Return the [x, y] coordinate for the center point of the cell that contains the specified text.  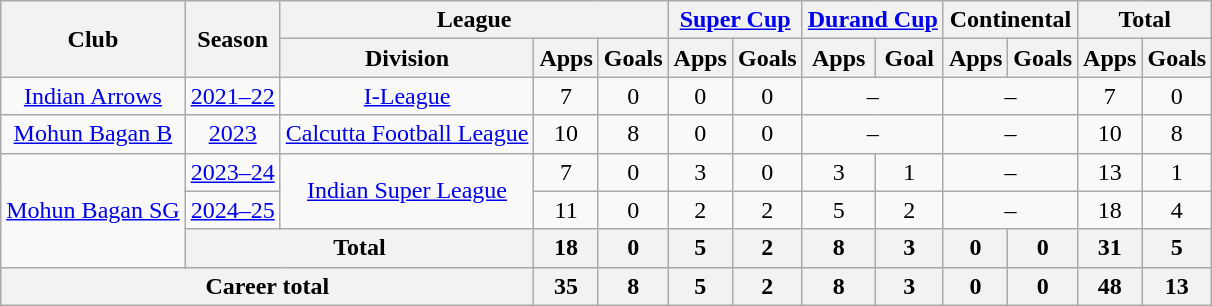
31 [1110, 248]
Goal [909, 58]
Mohun Bagan B [93, 134]
2024–25 [232, 210]
Continental [1010, 20]
Super Cup [735, 20]
2021–22 [232, 96]
Calcutta Football League [407, 134]
League [474, 20]
48 [1110, 286]
2023–24 [232, 172]
4 [1177, 210]
Season [232, 39]
Career total [268, 286]
Club [93, 39]
Durand Cup [872, 20]
I-League [407, 96]
Indian Arrows [93, 96]
35 [566, 286]
Mohun Bagan SG [93, 210]
Division [407, 58]
11 [566, 210]
Indian Super League [407, 191]
2023 [232, 134]
